Output the [x, y] coordinate of the center of the cell containing the given text.  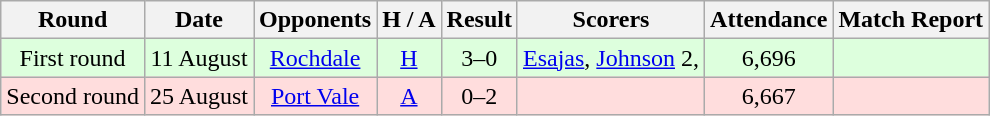
H / A [409, 20]
Round [73, 20]
H [409, 58]
Result [479, 20]
Port Vale [316, 96]
6,667 [769, 96]
Rochdale [316, 58]
Scorers [610, 20]
Opponents [316, 20]
25 August [198, 96]
6,696 [769, 58]
Second round [73, 96]
First round [73, 58]
Match Report [911, 20]
Esajas, Johnson 2, [610, 58]
Attendance [769, 20]
11 August [198, 58]
Date [198, 20]
3–0 [479, 58]
A [409, 96]
0–2 [479, 96]
